Detect which cell encompasses the target text, then output its [X, Y] center coordinate. 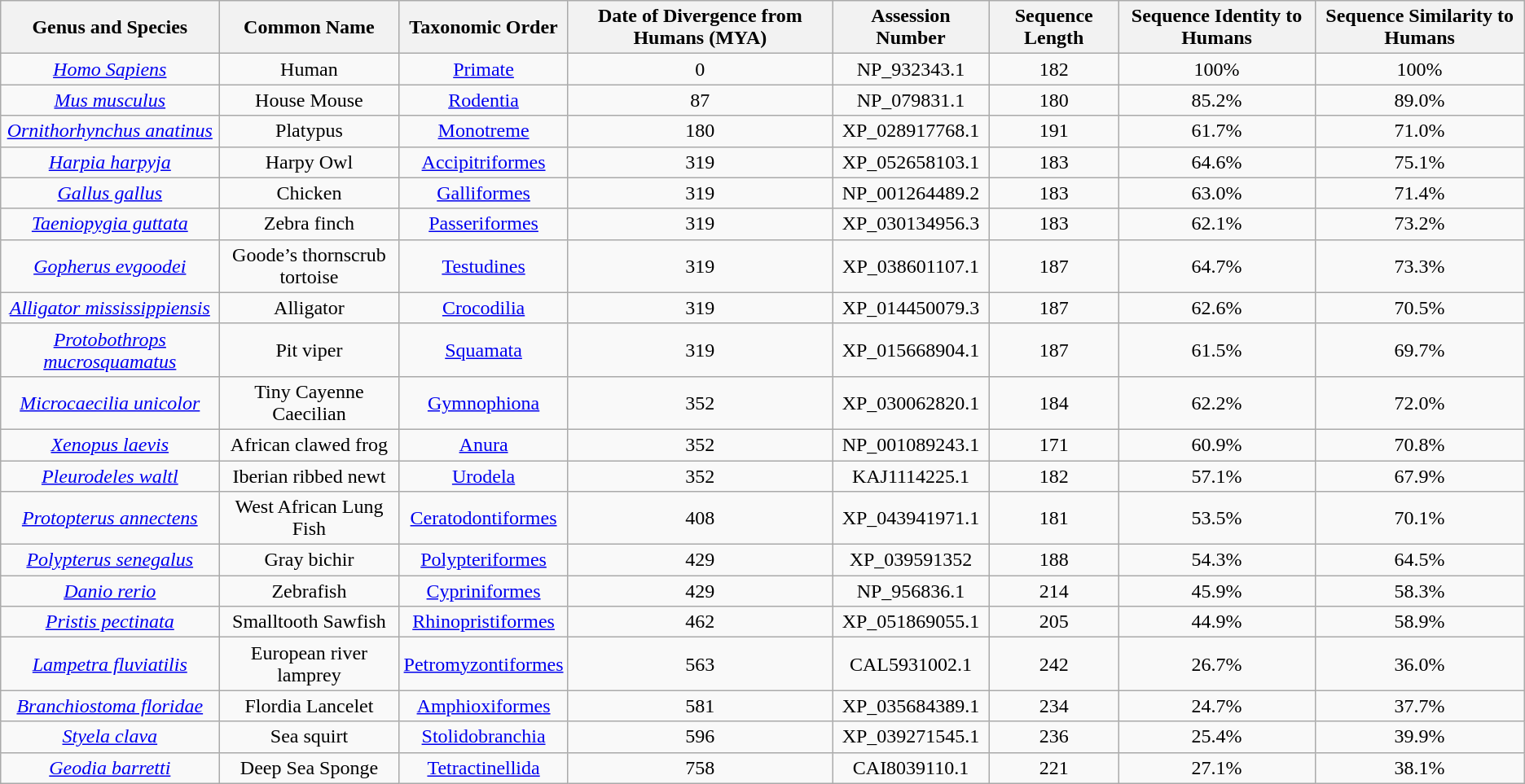
188 [1054, 560]
67.9% [1419, 476]
72.0% [1419, 402]
Pleurodeles waltl [110, 476]
Tiny Cayenne Caecilian [310, 402]
Lampetra fluviatilis [110, 664]
Amphioxiformes [484, 706]
Goode’s thornscrub tortoise [310, 265]
44.9% [1217, 622]
Rhinopristiformes [484, 622]
Protobothrops mucrosquamatus [110, 350]
71.4% [1419, 193]
Geodia barretti [110, 768]
234 [1054, 706]
Alligator mississippiensis [110, 308]
Ornithorhynchus anatinus [110, 131]
54.3% [1217, 560]
64.5% [1419, 560]
236 [1054, 737]
Styela clava [110, 737]
Cypriniformes [484, 591]
184 [1054, 402]
CAL5931002.1 [911, 664]
Taeniopygia guttata [110, 224]
Ceratodontiformes [484, 518]
Mus musculus [110, 100]
221 [1054, 768]
Genus and Species [110, 28]
70.5% [1419, 308]
64.6% [1217, 162]
Branchiostoma floridae [110, 706]
Rodentia [484, 100]
62.2% [1217, 402]
171 [1054, 445]
25.4% [1217, 737]
House Mouse [310, 100]
0 [701, 69]
European river lamprey [310, 664]
563 [701, 664]
Microcaecilia unicolor [110, 402]
205 [1054, 622]
Harpia harpyja [110, 162]
XP_035684389.1 [911, 706]
XP_014450079.3 [911, 308]
62.1% [1217, 224]
58.9% [1419, 622]
Primate [484, 69]
89.0% [1419, 100]
Gray bichir [310, 560]
Protopterus annectens [110, 518]
Harpy Owl [310, 162]
Crocodilia [484, 308]
Iberian ribbed newt [310, 476]
87 [701, 100]
Squamata [484, 350]
408 [701, 518]
61.7% [1217, 131]
Assession Number [911, 28]
Common Name [310, 28]
Passeriformes [484, 224]
Polypterus senegalus [110, 560]
Sequence Identity to Humans [1217, 28]
70.8% [1419, 445]
596 [701, 737]
758 [701, 768]
Alligator [310, 308]
36.0% [1419, 664]
XP_028917768.1 [911, 131]
Galliformes [484, 193]
Human [310, 69]
24.7% [1217, 706]
57.1% [1217, 476]
181 [1054, 518]
Testudines [484, 265]
242 [1054, 664]
XP_030062820.1 [911, 402]
NP_932343.1 [911, 69]
Anura [484, 445]
214 [1054, 591]
38.1% [1419, 768]
Sequence Length [1054, 28]
53.5% [1217, 518]
191 [1054, 131]
69.7% [1419, 350]
75.1% [1419, 162]
26.7% [1217, 664]
Accipitriformes [484, 162]
NP_079831.1 [911, 100]
Gopherus evgoodei [110, 265]
73.3% [1419, 265]
27.1% [1217, 768]
Tetractinellida [484, 768]
XP_051869055.1 [911, 622]
Platypus [310, 131]
XP_039271545.1 [911, 737]
Gallus gallus [110, 193]
XP_052658103.1 [911, 162]
NP_001089243.1 [911, 445]
462 [701, 622]
Xenopus laevis [110, 445]
Deep Sea Sponge [310, 768]
Pit viper [310, 350]
Pristis pectinata [110, 622]
73.2% [1419, 224]
XP_043941971.1 [911, 518]
Homo Sapiens [110, 69]
West African Lung Fish [310, 518]
70.1% [1419, 518]
60.9% [1217, 445]
37.7% [1419, 706]
Zebra finch [310, 224]
Stolidobranchia [484, 737]
Polypteriformes [484, 560]
Smalltooth Sawfish [310, 622]
Zebrafish [310, 591]
Urodela [484, 476]
63.0% [1217, 193]
Danio rerio [110, 591]
African clawed frog [310, 445]
KAJ1114225.1 [911, 476]
Taxonomic Order [484, 28]
XP_015668904.1 [911, 350]
581 [701, 706]
Date of Divergence from Humans (MYA) [701, 28]
64.7% [1217, 265]
Chicken [310, 193]
62.6% [1217, 308]
XP_039591352 [911, 560]
XP_030134956.3 [911, 224]
Gymnophiona [484, 402]
Sea squirt [310, 737]
NP_001264489.2 [911, 193]
XP_038601107.1 [911, 265]
NP_956836.1 [911, 591]
61.5% [1217, 350]
39.9% [1419, 737]
58.3% [1419, 591]
45.9% [1217, 591]
CAI8039110.1 [911, 768]
Flordia Lancelet [310, 706]
Petromyzontiformes [484, 664]
71.0% [1419, 131]
85.2% [1217, 100]
Sequence Similarity to Humans [1419, 28]
Monotreme [484, 131]
